From the cell containing the given text, extract its center point as (X, Y) coordinate. 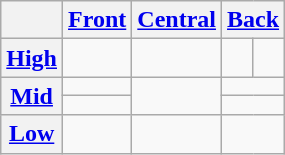
Low (32, 134)
Mid (32, 96)
Central (177, 20)
Back (254, 20)
Front (98, 20)
High (32, 58)
